Output the [X, Y] coordinate of the center of the cell containing the given text.  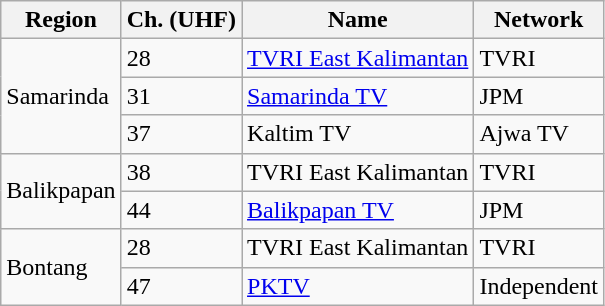
Balikpapan [61, 191]
PKTV [358, 286]
Balikpapan TV [358, 210]
Network [539, 20]
31 [181, 96]
44 [181, 210]
47 [181, 286]
Ch. (UHF) [181, 20]
Ajwa TV [539, 134]
37 [181, 134]
Samarinda TV [358, 96]
Kaltim TV [358, 134]
Independent [539, 286]
Bontang [61, 267]
Name [358, 20]
Samarinda [61, 96]
38 [181, 172]
Region [61, 20]
